Pinpoint the cell where the given text exists, returning its [X, Y] midpoint coordinate. 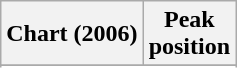
Chart (2006) [72, 34]
Peak position [189, 34]
